Identify which cell holds the provided text, then report its [x, y] central coordinate. 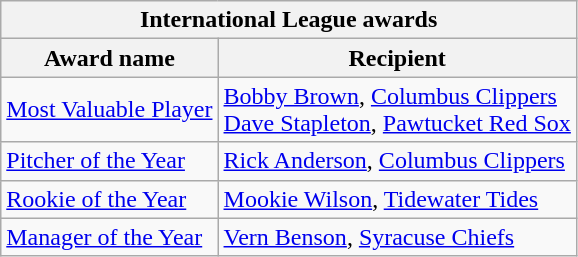
Bobby Brown, Columbus Clippers Dave Stapleton, Pawtucket Red Sox [397, 110]
Most Valuable Player [110, 110]
Manager of the Year [110, 237]
Recipient [397, 58]
Rookie of the Year [110, 199]
Rick Anderson, Columbus Clippers [397, 161]
Award name [110, 58]
Vern Benson, Syracuse Chiefs [397, 237]
Pitcher of the Year [110, 161]
International League awards [289, 20]
Mookie Wilson, Tidewater Tides [397, 199]
